From the cell containing the given text, extract its center point as (x, y) coordinate. 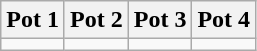
Pot 1 (33, 20)
Pot 2 (96, 20)
Pot 3 (160, 20)
Pot 4 (224, 20)
